From the cell containing the given text, extract its center point as (X, Y) coordinate. 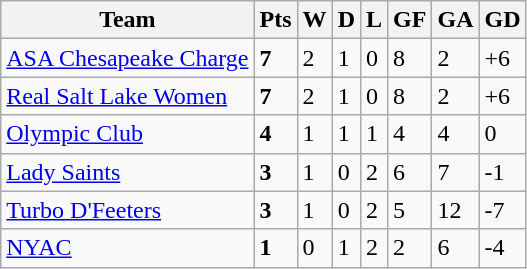
Team (128, 20)
W (314, 20)
12 (456, 210)
ASA Chesapeake Charge (128, 58)
GA (456, 20)
L (374, 20)
Pts (276, 20)
Turbo D'Feeters (128, 210)
-4 (502, 248)
NYAC (128, 248)
D (346, 20)
GF (410, 20)
GD (502, 20)
-7 (502, 210)
Olympic Club (128, 134)
Real Salt Lake Women (128, 96)
-1 (502, 172)
Lady Saints (128, 172)
5 (410, 210)
